Search for the cell housing the specified text and yield its [X, Y] center coordinate. 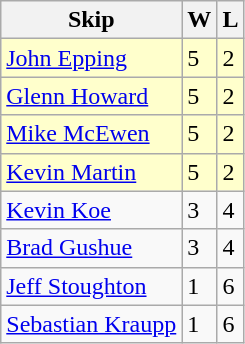
Sebastian Kraupp [92, 324]
W [200, 20]
John Epping [92, 58]
L [230, 20]
Kevin Martin [92, 172]
Glenn Howard [92, 96]
Mike McEwen [92, 134]
Brad Gushue [92, 248]
Jeff Stoughton [92, 286]
Kevin Koe [92, 210]
Skip [92, 20]
